From the cell containing the given text, extract its center point as [X, Y] coordinate. 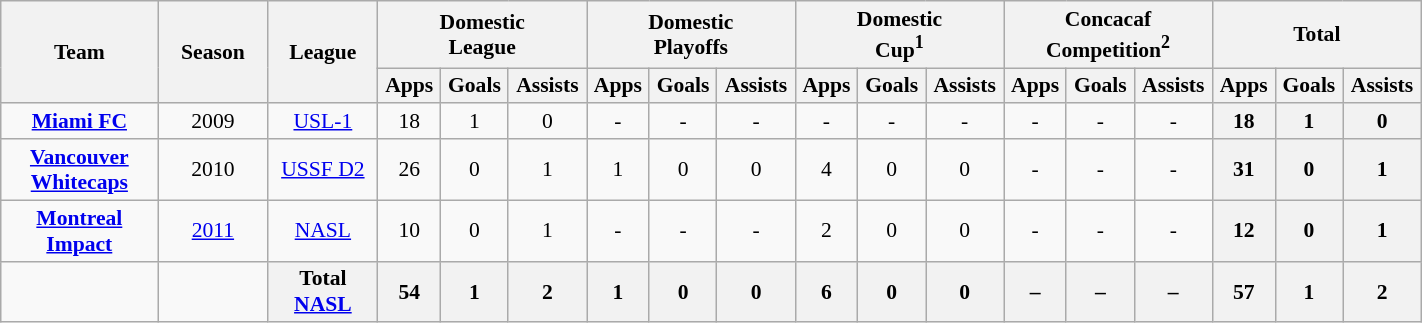
USSF D2 [323, 170]
6 [826, 292]
31 [1244, 170]
2010 [213, 170]
Total NASL [323, 292]
Team [80, 52]
54 [410, 292]
Vancouver Whitecaps [80, 170]
26 [410, 170]
Total [1316, 34]
NASL [323, 230]
Miami FC [80, 122]
ConcacafCompetition2 [1108, 34]
57 [1244, 292]
Montreal Impact [80, 230]
DomesticCup1 [900, 34]
2011 [213, 230]
10 [410, 230]
DomesticPlayoffs [690, 34]
12 [1244, 230]
Season [213, 52]
League [323, 52]
2009 [213, 122]
DomesticLeague [482, 34]
USL-1 [323, 122]
4 [826, 170]
